From the cell containing the given text, extract its center point as [x, y] coordinate. 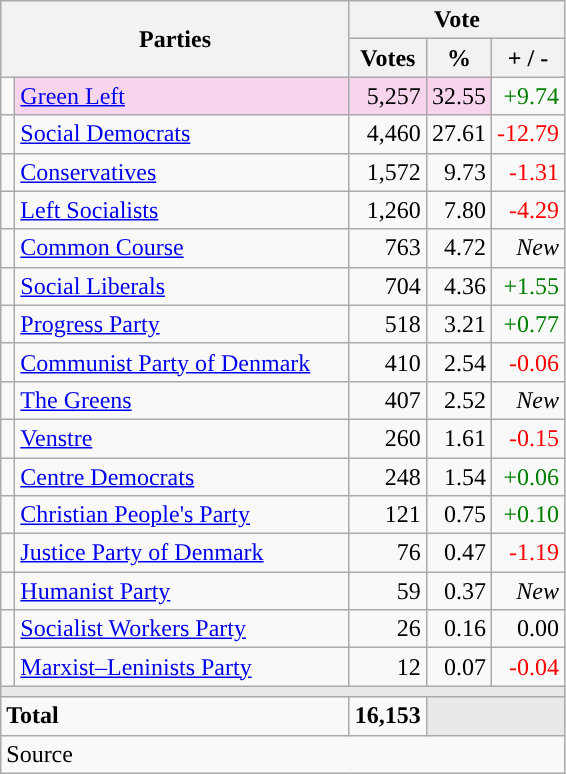
-0.15 [528, 438]
Christian People's Party [182, 515]
16,153 [388, 716]
Social Democrats [182, 134]
-0.04 [528, 667]
410 [388, 362]
2.54 [458, 362]
+1.55 [528, 286]
763 [388, 248]
0.07 [458, 667]
Humanist Party [182, 591]
Marxist–Leninists Party [182, 667]
Common Course [182, 248]
4.36 [458, 286]
Centre Democrats [182, 477]
7.80 [458, 210]
Parties [176, 39]
Green Left [182, 96]
0.47 [458, 553]
1.54 [458, 477]
32.55 [458, 96]
518 [388, 324]
248 [388, 477]
4.72 [458, 248]
76 [388, 553]
0.75 [458, 515]
Votes [388, 58]
0.00 [528, 629]
-12.79 [528, 134]
704 [388, 286]
-1.19 [528, 553]
-4.29 [528, 210]
0.16 [458, 629]
Social Liberals [182, 286]
-1.31 [528, 172]
9.73 [458, 172]
The Greens [182, 400]
260 [388, 438]
2.52 [458, 400]
Conservatives [182, 172]
12 [388, 667]
+0.77 [528, 324]
+9.74 [528, 96]
Source [283, 754]
Justice Party of Denmark [182, 553]
26 [388, 629]
Left Socialists [182, 210]
1.61 [458, 438]
Socialist Workers Party [182, 629]
59 [388, 591]
+0.10 [528, 515]
27.61 [458, 134]
Progress Party [182, 324]
Vote [456, 20]
1,572 [388, 172]
121 [388, 515]
Venstre [182, 438]
-0.06 [528, 362]
3.21 [458, 324]
0.37 [458, 591]
+ / - [528, 58]
407 [388, 400]
5,257 [388, 96]
Communist Party of Denmark [182, 362]
% [458, 58]
+0.06 [528, 477]
1,260 [388, 210]
4,460 [388, 134]
Total [176, 716]
